Identify which cell holds the provided text, then report its [x, y] central coordinate. 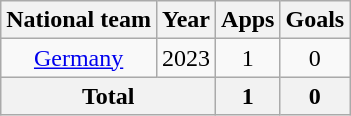
National team [79, 20]
Apps [248, 20]
2023 [186, 58]
Total [108, 96]
Germany [79, 58]
Year [186, 20]
Goals [315, 20]
